Search for the cell housing the specified text and yield its (x, y) center coordinate. 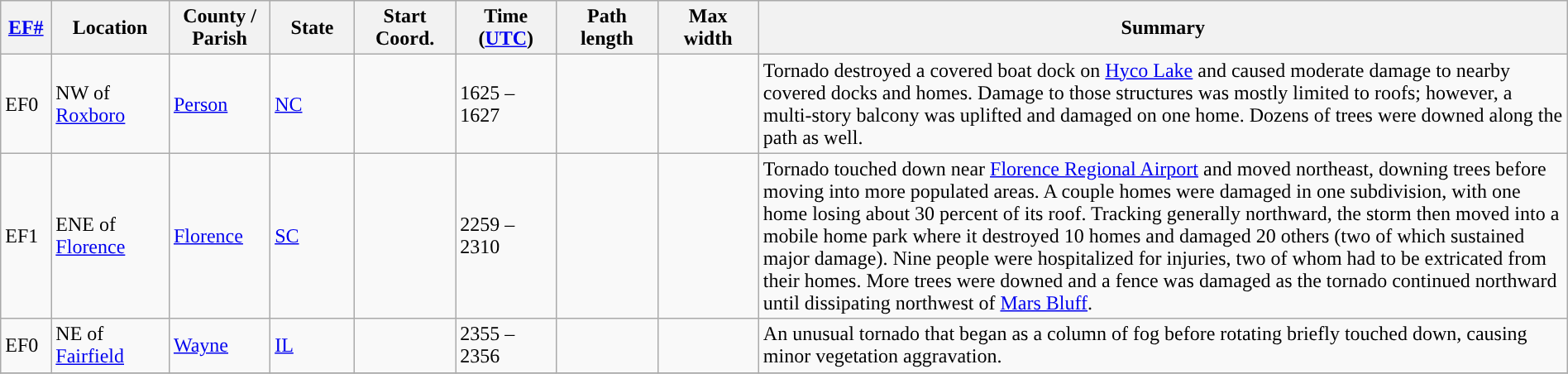
Florence (219, 236)
Start Coord. (404, 28)
IL (313, 346)
Wayne (219, 346)
EF# (26, 28)
NE of Fairfield (111, 346)
An unusual tornado that began as a column of fog before rotating briefly touched down, causing minor vegetation aggravation. (1163, 346)
2355 – 2356 (506, 346)
Person (219, 104)
2259 – 2310 (506, 236)
Path length (607, 28)
Max width (708, 28)
EF1 (26, 236)
State (313, 28)
Time (UTC) (506, 28)
Location (111, 28)
NC (313, 104)
1625 – 1627 (506, 104)
County / Parish (219, 28)
Summary (1163, 28)
ENE of Florence (111, 236)
NW of Roxboro (111, 104)
SC (313, 236)
